From the cell containing the given text, extract its center point as (x, y) coordinate. 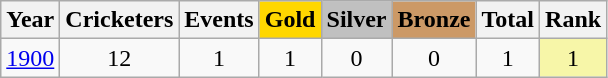
Total (508, 20)
Year (30, 20)
Bronze (434, 20)
Silver (356, 20)
Gold (290, 20)
1900 (30, 58)
Events (219, 20)
Rank (574, 20)
12 (120, 58)
Cricketers (120, 20)
